Locate the cell with the specified text and output its [X, Y] center coordinate. 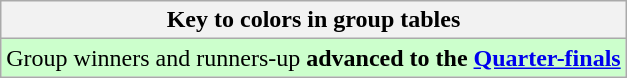
Key to colors in group tables [314, 20]
Group winners and runners-up advanced to the Quarter-finals [314, 58]
